Return the (X, Y) coordinate for the center point of the cell that contains the specified text.  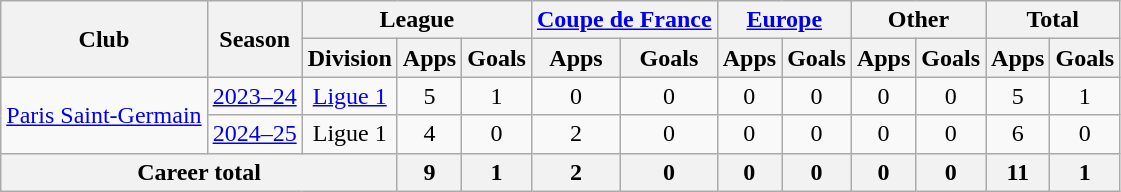
6 (1018, 134)
Coupe de France (624, 20)
Season (254, 39)
9 (429, 172)
Total (1053, 20)
2023–24 (254, 96)
Division (350, 58)
2024–25 (254, 134)
Europe (784, 20)
League (416, 20)
Career total (200, 172)
11 (1018, 172)
4 (429, 134)
Other (918, 20)
Paris Saint-Germain (104, 115)
Club (104, 39)
